Determine the (X, Y) coordinate at the center of the cell enclosing the given text.  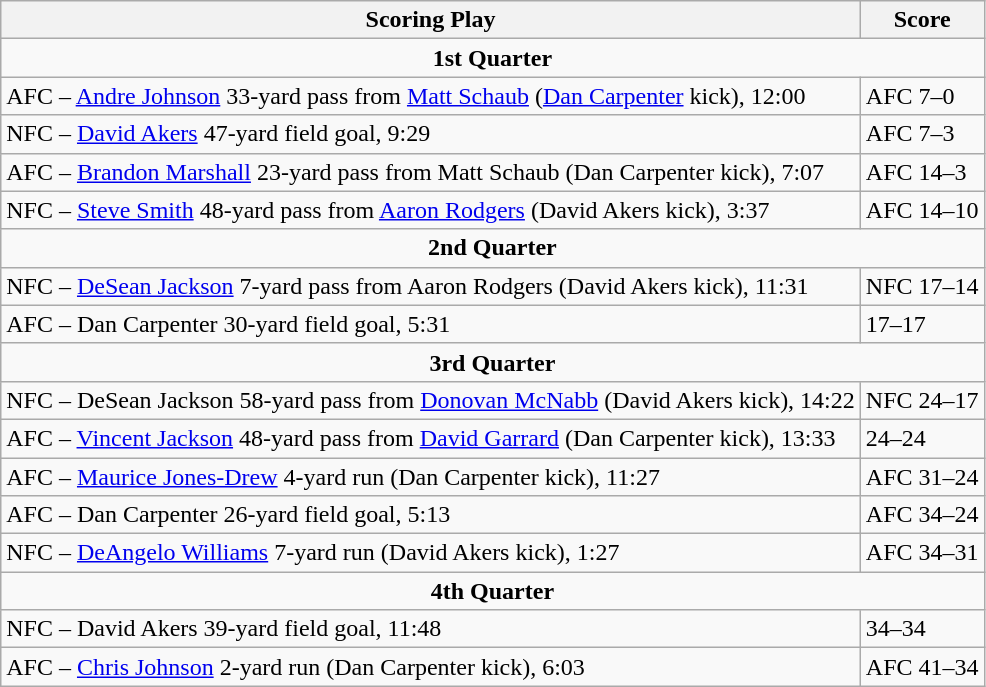
17–17 (922, 324)
4th Quarter (492, 591)
AFC – Dan Carpenter 26-yard field goal, 5:13 (431, 515)
NFC – David Akers 47-yard field goal, 9:29 (431, 134)
Score (922, 20)
NFC – Steve Smith 48-yard pass from Aaron Rodgers (David Akers kick), 3:37 (431, 210)
NFC – DeSean Jackson 58-yard pass from Donovan McNabb (David Akers kick), 14:22 (431, 400)
AFC 41–34 (922, 667)
NFC 17–14 (922, 286)
AFC – Vincent Jackson 48-yard pass from David Garrard (Dan Carpenter kick), 13:33 (431, 438)
AFC 31–24 (922, 477)
AFC – Chris Johnson 2-yard run (Dan Carpenter kick), 6:03 (431, 667)
24–24 (922, 438)
NFC 24–17 (922, 400)
3rd Quarter (492, 362)
1st Quarter (492, 58)
NFC – DeAngelo Williams 7-yard run (David Akers kick), 1:27 (431, 553)
AFC 7–3 (922, 134)
34–34 (922, 629)
AFC 14–10 (922, 210)
Scoring Play (431, 20)
AFC 7–0 (922, 96)
AFC 34–31 (922, 553)
AFC – Maurice Jones-Drew 4-yard run (Dan Carpenter kick), 11:27 (431, 477)
AFC – Andre Johnson 33-yard pass from Matt Schaub (Dan Carpenter kick), 12:00 (431, 96)
2nd Quarter (492, 248)
AFC 14–3 (922, 172)
NFC – David Akers 39-yard field goal, 11:48 (431, 629)
AFC 34–24 (922, 515)
NFC – DeSean Jackson 7-yard pass from Aaron Rodgers (David Akers kick), 11:31 (431, 286)
AFC – Brandon Marshall 23-yard pass from Matt Schaub (Dan Carpenter kick), 7:07 (431, 172)
AFC – Dan Carpenter 30-yard field goal, 5:31 (431, 324)
